For the text-containing cell, return its midpoint in [x, y] coordinate format. 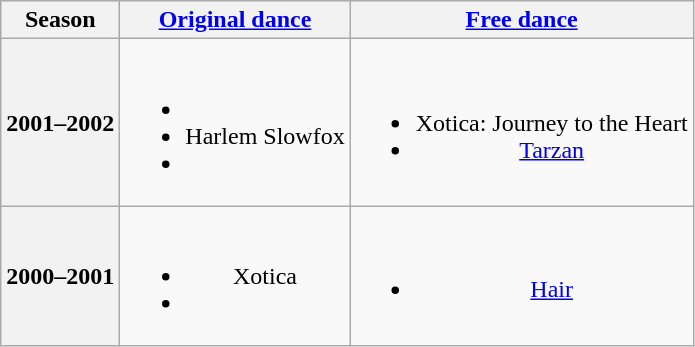
Xotica: Journey to the Heart Tarzan [522, 122]
Season [60, 20]
Original dance [235, 20]
Hair [522, 276]
Harlem Slowfox [235, 122]
2000–2001 [60, 276]
Xotica [235, 276]
2001–2002 [60, 122]
Free dance [522, 20]
